Provide the [X, Y] coordinate of the cell's center where the given text is located.  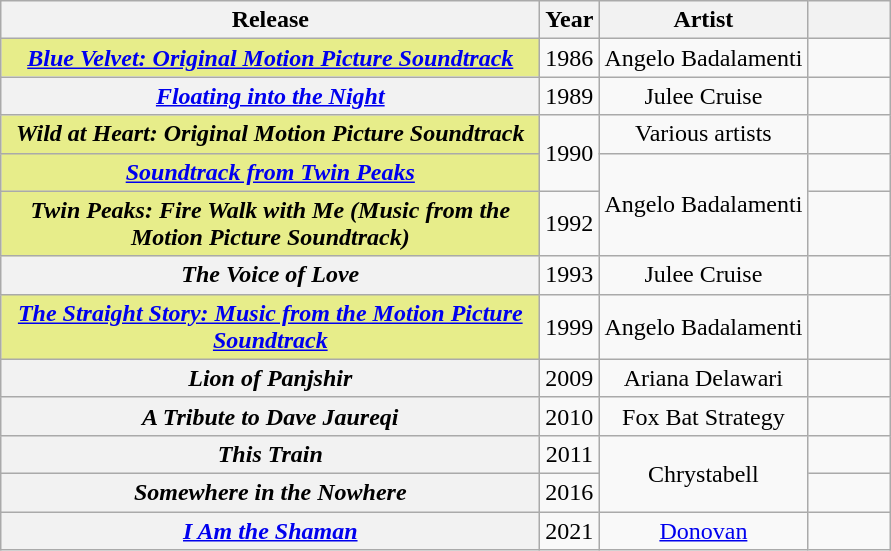
Floating into the Night [270, 96]
1999 [570, 326]
1989 [570, 96]
1992 [570, 224]
Twin Peaks: Fire Walk with Me (Music from the Motion Picture Soundtrack) [270, 224]
A Tribute to Dave Jaureqi [270, 416]
2009 [570, 378]
Donovan [704, 531]
Ariana Delawari [704, 378]
Wild at Heart: Original Motion Picture Soundtrack [270, 134]
Blue Velvet: Original Motion Picture Soundtrack [270, 58]
Year [570, 20]
1993 [570, 275]
Somewhere in the Nowhere [270, 492]
Fox Bat Strategy [704, 416]
The Voice of Love [270, 275]
2016 [570, 492]
2021 [570, 531]
Lion of Panjshir [270, 378]
1986 [570, 58]
Artist [704, 20]
2010 [570, 416]
2011 [570, 454]
This Train [270, 454]
Chrystabell [704, 473]
Soundtrack from Twin Peaks [270, 172]
The Straight Story: Music from the Motion Picture Soundtrack [270, 326]
I Am the Shaman [270, 531]
1990 [570, 153]
Various artists [704, 134]
Release [270, 20]
